Provide the (x, y) coordinate of the cell's center where the given text is located.  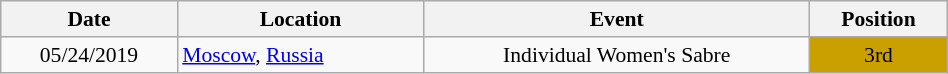
Date (89, 19)
Position (879, 19)
3rd (879, 55)
Location (300, 19)
Individual Women's Sabre (617, 55)
Moscow, Russia (300, 55)
Event (617, 19)
05/24/2019 (89, 55)
